Return the (x, y) coordinate for the center point of the cell that contains the specified text.  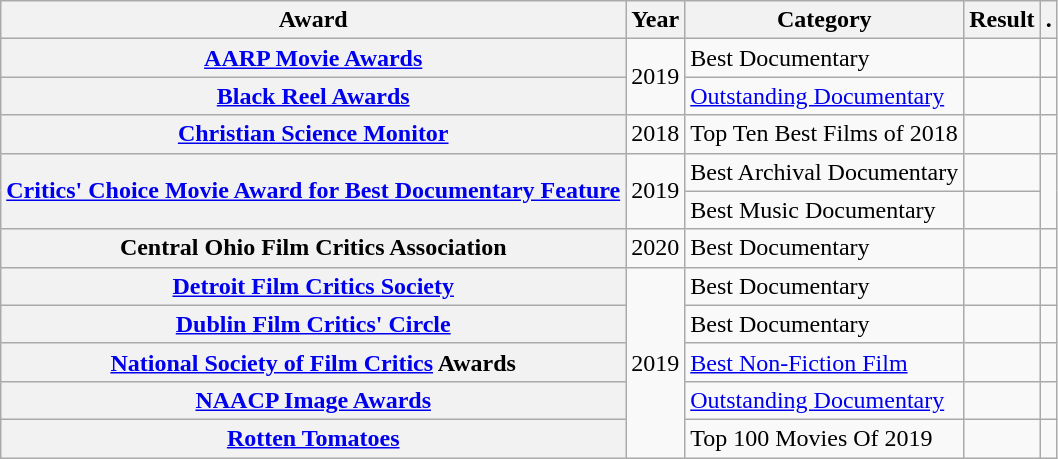
Central Ohio Film Critics Association (314, 248)
National Society of Film Critics Awards (314, 362)
Best Music Documentary (824, 210)
Critics' Choice Movie Award for Best Documentary Feature (314, 191)
Dublin Film Critics' Circle (314, 324)
Best Archival Documentary (824, 172)
2018 (656, 134)
AARP Movie Awards (314, 58)
Award (314, 20)
Best Non-Fiction Film (824, 362)
NAACP Image Awards (314, 400)
Black Reel Awards (314, 96)
2020 (656, 248)
. (1048, 20)
Result (1002, 20)
Year (656, 20)
Category (824, 20)
Christian Science Monitor (314, 134)
Top 100 Movies Of 2019 (824, 438)
Rotten Tomatoes (314, 438)
Detroit Film Critics Society (314, 286)
Top Ten Best Films of 2018 (824, 134)
